Scan for the cell matching the given text and deliver its [X, Y] coordinate at center. 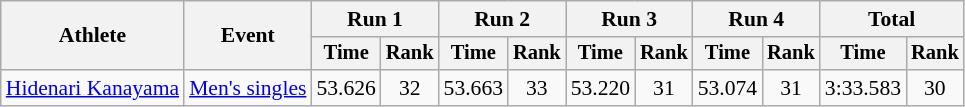
3:33.583 [863, 88]
53.626 [346, 88]
Event [248, 36]
32 [410, 88]
Athlete [92, 36]
53.220 [600, 88]
Run 4 [756, 19]
Total [892, 19]
Run 1 [374, 19]
Men's singles [248, 88]
30 [935, 88]
53.074 [728, 88]
Run 2 [502, 19]
53.663 [474, 88]
Hidenari Kanayama [92, 88]
33 [537, 88]
Run 3 [630, 19]
